Output the [X, Y] coordinate of the center of the cell containing the given text.  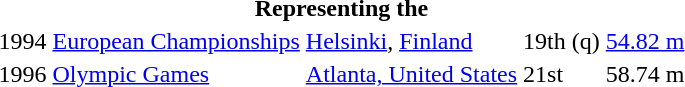
European Championships [176, 41]
Helsinki, Finland [411, 41]
19th (q) [562, 41]
